Return the [x, y] coordinate for the center point of the cell that contains the specified text.  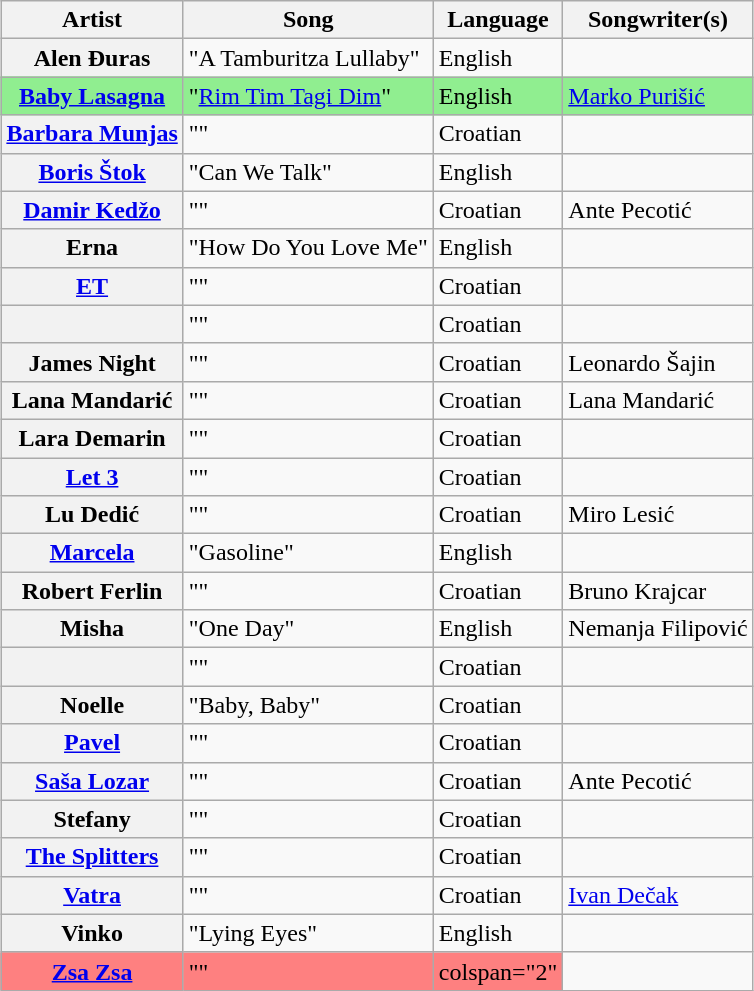
"One Day" [308, 629]
"Rim Tim Tagi Dim" [308, 96]
Leonardo Šajin [658, 362]
Marcela [92, 553]
Lara Demarin [92, 438]
colspan="2" [498, 971]
"A Tamburitza Lullaby" [308, 58]
Nemanja Filipović [658, 629]
Vatra [92, 895]
Erna [92, 248]
Vinko [92, 933]
ET [92, 286]
Misha [92, 629]
Marko Purišić [658, 96]
Noelle [92, 705]
Pavel [92, 743]
Damir Kedžo [92, 210]
Songwriter(s) [658, 20]
Saša Lozar [92, 781]
Bruno Krajcar [658, 591]
"Baby, Baby" [308, 705]
Lu Dedić [92, 515]
Robert Ferlin [92, 591]
Zsa Zsa [92, 971]
Boris Štok [92, 172]
Song [308, 20]
"Gasoline" [308, 553]
James Night [92, 362]
"Can We Talk" [308, 172]
Miro Lesić [658, 515]
Let 3 [92, 477]
Alen Đuras [92, 58]
Language [498, 20]
Baby Lasagna [92, 96]
"How Do You Love Me" [308, 248]
Ivan Dečak [658, 895]
Artist [92, 20]
The Splitters [92, 857]
"Lying Eyes" [308, 933]
Barbara Munjas [92, 134]
Stefany [92, 819]
